Return the [X, Y] coordinate for the center point of the cell that contains the specified text.  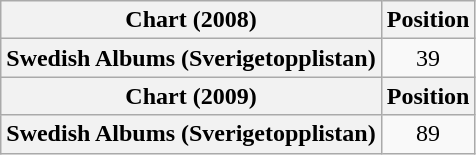
39 [428, 58]
89 [428, 134]
Chart (2009) [191, 96]
Chart (2008) [191, 20]
